Determine the [x, y] coordinate at the center of the cell enclosing the given text.  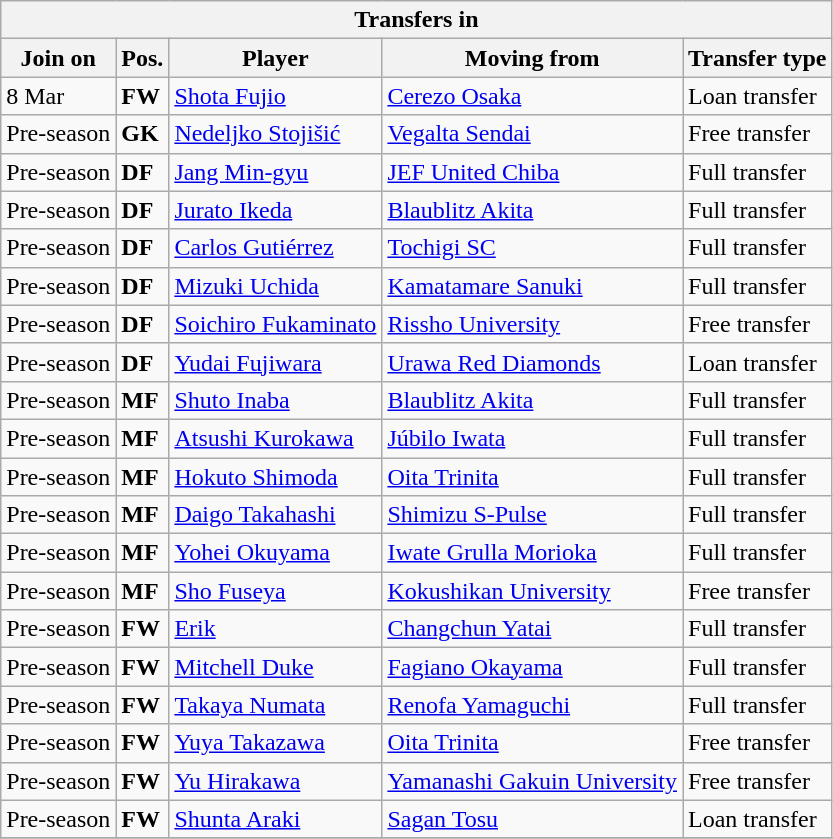
Daigo Takahashi [276, 515]
Yamanashi Gakuin University [532, 781]
Soichiro Fukaminato [276, 324]
Iwate Grulla Morioka [532, 553]
JEF United Chiba [532, 172]
Yu Hirakawa [276, 781]
Shimizu S-Pulse [532, 515]
Player [276, 58]
Erik [276, 629]
Moving from [532, 58]
Sho Fuseya [276, 591]
GK [142, 134]
Shunta Araki [276, 819]
Yudai Fujiwara [276, 362]
Urawa Red Diamonds [532, 362]
Sagan Tosu [532, 819]
Mitchell Duke [276, 667]
Pos. [142, 58]
Carlos Gutiérrez [276, 248]
Yuya Takazawa [276, 743]
Kamatamare Sanuki [532, 286]
Jang Min-gyu [276, 172]
Nedeljko Stojišić [276, 134]
Júbilo Iwata [532, 438]
Transfer type [756, 58]
Renofa Yamaguchi [532, 705]
Changchun Yatai [532, 629]
Tochigi SC [532, 248]
Join on [58, 58]
Fagiano Okayama [532, 667]
Yohei Okuyama [276, 553]
Shuto Inaba [276, 400]
Jurato Ikeda [276, 210]
Takaya Numata [276, 705]
Vegalta Sendai [532, 134]
Cerezo Osaka [532, 96]
Hokuto Shimoda [276, 477]
Transfers in [416, 20]
Kokushikan University [532, 591]
Shota Fujio [276, 96]
Rissho University [532, 324]
Atsushi Kurokawa [276, 438]
8 Mar [58, 96]
Mizuki Uchida [276, 286]
